Pinpoint the cell where the given text exists, returning its (x, y) midpoint coordinate. 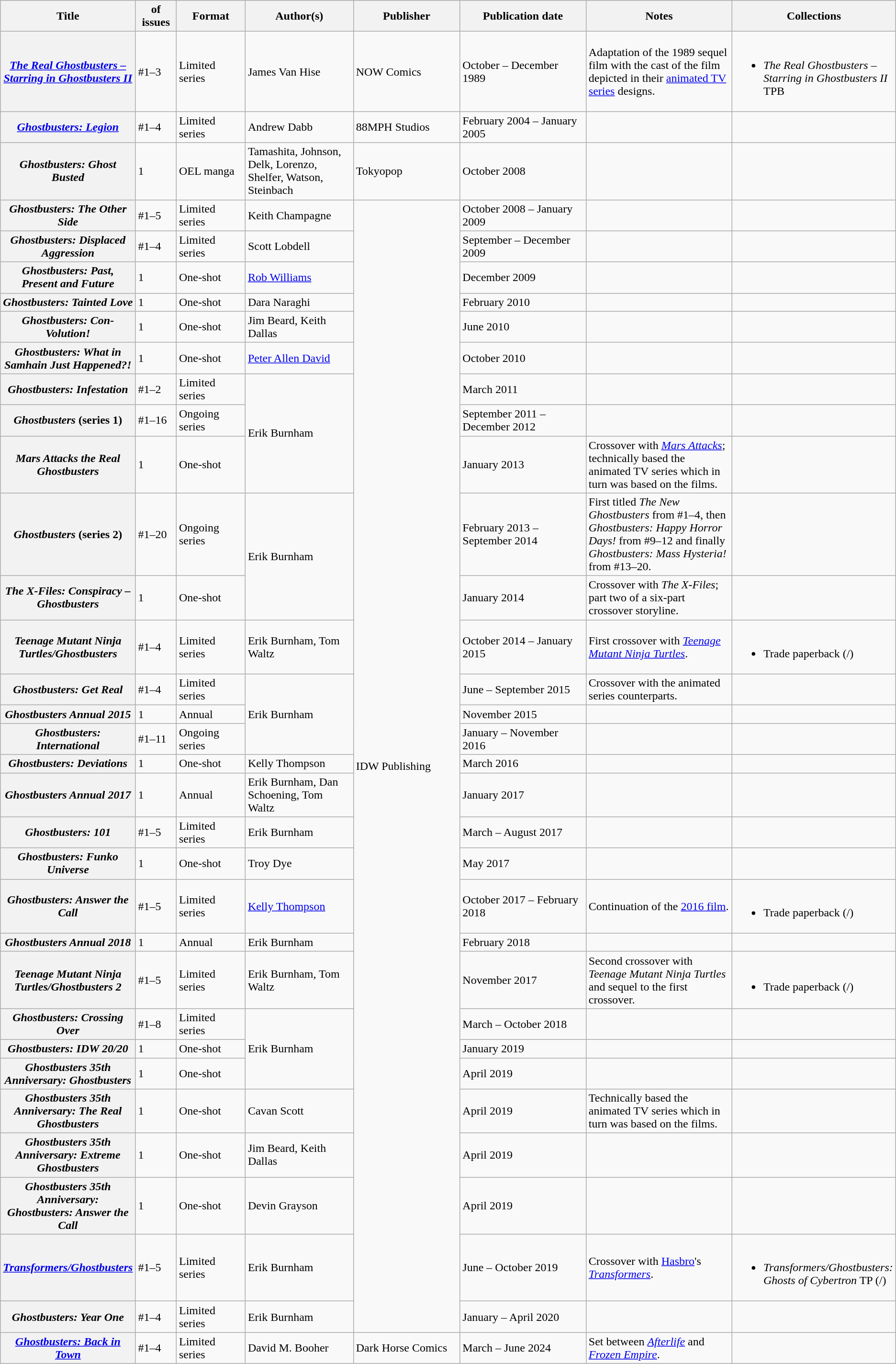
Publisher (407, 16)
Ghostbusters Annual 2017 (68, 795)
Author(s) (299, 16)
88MPH Studios (407, 127)
March 2011 (523, 389)
Ghostbusters: Ghost Busted (68, 171)
Tamashita, Johnson, Delk, Lorenzo, Shelfer, Watson, Steinbach (299, 171)
Ghostbusters: Answer the Call (68, 906)
Ghostbusters: Funko Universe (68, 864)
October 2008 (523, 171)
Adaptation of the 1989 sequel film with the cast of the film depicted in their animated TV series designs. (659, 72)
Ghostbusters: Infestation (68, 389)
Transformers/Ghostbusters (68, 1268)
The Real Ghostbusters – Starring in Ghostbusters II (68, 72)
#1–20 (156, 534)
Transformers/Ghostbusters: Ghosts of Cybertron TP (/) (814, 1268)
Ghostbusters Annual 2015 (68, 714)
February 2004 – January 2005 (523, 127)
Ghostbusters 35th Anniversary: The Real Ghostbusters (68, 1111)
January 2017 (523, 795)
September – December 2009 (523, 246)
June 2010 (523, 327)
#1–8 (156, 1024)
Notes (659, 16)
January 2019 (523, 1048)
Cavan Scott (299, 1111)
Ghostbusters: International (68, 739)
Ghostbusters: Back in Town (68, 1348)
First crossover with Teenage Mutant Ninja Turtles. (659, 647)
October 2010 (523, 358)
Keith Champagne (299, 215)
#1–16 (156, 420)
Ghostbusters: Get Real (68, 689)
Erik Burnham, Dan Schoening, Tom Waltz (299, 795)
Scott Lobdell (299, 246)
Ghostbusters: IDW 20/20 (68, 1048)
Ghostbusters: The Other Side (68, 215)
June – September 2015 (523, 689)
Ghostbusters: 101 (68, 832)
Rob Williams (299, 278)
The Real Ghostbusters – Starring in Ghostbusters II TPB (814, 72)
Ghostbusters: What in Samhain Just Happened?! (68, 358)
March – October 2018 (523, 1024)
#1–11 (156, 739)
Peter Allen David (299, 358)
Mars Attacks the Real Ghostbusters (68, 464)
Andrew Dabb (299, 127)
Dark Horse Comics (407, 1348)
Technically based the animated TV series which in turn was based on the films. (659, 1111)
November 2017 (523, 980)
February 2013 – September 2014 (523, 534)
Ghostbusters: Deviations (68, 764)
January – April 2020 (523, 1317)
Ghostbusters (series 2) (68, 534)
February 2018 (523, 942)
February 2010 (523, 302)
Teenage Mutant Ninja Turtles/Ghostbusters 2 (68, 980)
NOW Comics (407, 72)
Second crossover with Teenage Mutant Ninja Turtles and sequel to the first crossover. (659, 980)
January 2013 (523, 464)
Format (211, 16)
March – August 2017 (523, 832)
Set between Afterlife and Frozen Empire. (659, 1348)
Ghostbusters: Con-Volution! (68, 327)
January 2014 (523, 598)
#1–3 (156, 72)
June – October 2019 (523, 1268)
Continuation of the 2016 film. (659, 906)
of issues (156, 16)
OEL manga (211, 171)
Ghostbusters Annual 2018 (68, 942)
The X-Files: Conspiracy – Ghostbusters (68, 598)
Crossover with Mars Attacks; technically based the animated TV series which in turn was based on the films. (659, 464)
Ghostbusters 35th Anniversary: Extreme Ghostbusters (68, 1155)
Ghostbusters: Past, Present and Future (68, 278)
January – November 2016 (523, 739)
Teenage Mutant Ninja Turtles/Ghostbusters (68, 647)
Ghostbusters 35th Anniversary: Ghostbusters (68, 1073)
December 2009 (523, 278)
David M. Booher (299, 1348)
Crossover with Hasbro's Transformers. (659, 1268)
Publication date (523, 16)
Tokyopop (407, 171)
Title (68, 16)
March – June 2024 (523, 1348)
Dara Naraghi (299, 302)
First titled The New Ghostbusters from #1–4, then Ghostbusters: Happy Horror Days! from #9–12 and finally Ghostbusters: Mass Hysteria! from #13–20. (659, 534)
Ghostbusters: Crossing Over (68, 1024)
Ghostbusters: Tainted Love (68, 302)
Collections (814, 16)
March 2016 (523, 764)
October 2017 – February 2018 (523, 906)
Crossover with The X-Files; part two of a six-part crossover storyline. (659, 598)
Devin Grayson (299, 1206)
May 2017 (523, 864)
October 2008 – January 2009 (523, 215)
IDW Publishing (407, 766)
Ghostbusters (series 1) (68, 420)
Ghostbusters 35th Anniversary: Ghostbusters: Answer the Call (68, 1206)
Ghostbusters: Year One (68, 1317)
Ghostbusters: Legion (68, 127)
James Van Hise (299, 72)
October – December 1989 (523, 72)
Ghostbusters: Displaced Aggression (68, 246)
October 2014 – January 2015 (523, 647)
November 2015 (523, 714)
Crossover with the animated series counterparts. (659, 689)
September 2011 – December 2012 (523, 420)
Troy Dye (299, 864)
#1–2 (156, 389)
